From the cell containing the given text, extract its center point as (x, y) coordinate. 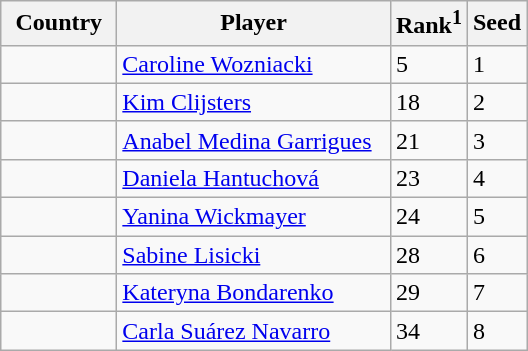
Anabel Medina Garrigues (254, 140)
28 (428, 255)
Player (254, 24)
2 (496, 102)
29 (428, 293)
Sabine Lisicki (254, 255)
8 (496, 331)
Daniela Hantuchová (254, 178)
Kateryna Bondarenko (254, 293)
6 (496, 255)
1 (496, 64)
Rank1 (428, 24)
4 (496, 178)
Country (59, 24)
7 (496, 293)
Kim Clijsters (254, 102)
Yanina Wickmayer (254, 217)
3 (496, 140)
21 (428, 140)
24 (428, 217)
Caroline Wozniacki (254, 64)
34 (428, 331)
23 (428, 178)
Seed (496, 24)
Carla Suárez Navarro (254, 331)
18 (428, 102)
